Provide the (x, y) coordinate of the cell's center where the given text is located.  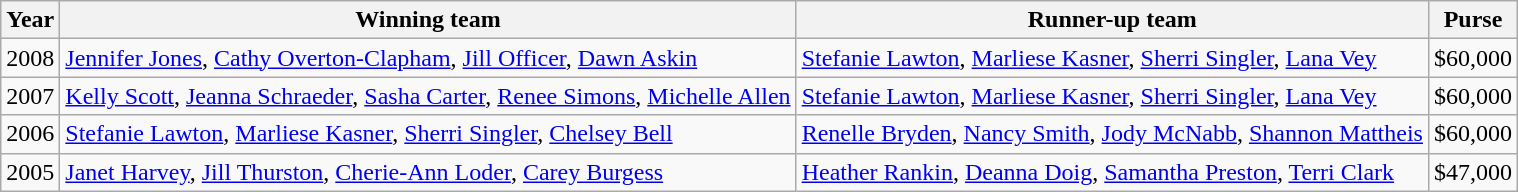
Stefanie Lawton, Marliese Kasner, Sherri Singler, Chelsey Bell (428, 134)
Renelle Bryden, Nancy Smith, Jody McNabb, Shannon Mattheis (1112, 134)
Jennifer Jones, Cathy Overton-Clapham, Jill Officer, Dawn Askin (428, 58)
2006 (30, 134)
Janet Harvey, Jill Thurston, Cherie-Ann Loder, Carey Burgess (428, 172)
Winning team (428, 20)
2008 (30, 58)
2007 (30, 96)
Purse (1472, 20)
Runner-up team (1112, 20)
Year (30, 20)
$47,000 (1472, 172)
Heather Rankin, Deanna Doig, Samantha Preston, Terri Clark (1112, 172)
Kelly Scott, Jeanna Schraeder, Sasha Carter, Renee Simons, Michelle Allen (428, 96)
2005 (30, 172)
